Search for the cell housing the specified text and yield its (x, y) center coordinate. 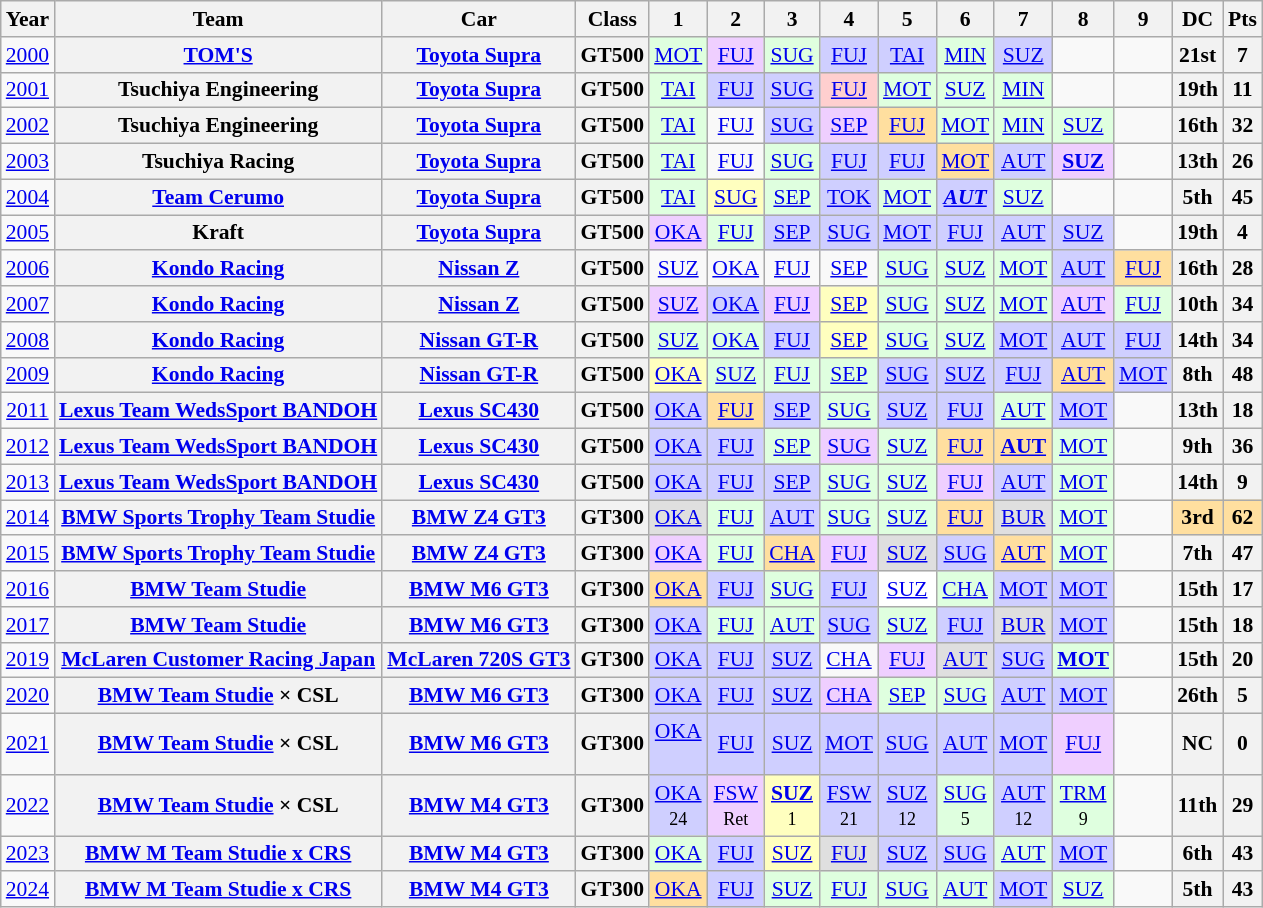
48 (1242, 375)
SUG5 (965, 806)
2016 (28, 589)
45 (1242, 197)
3rd (1198, 518)
SUZ1 (792, 806)
6 (965, 19)
6th (1198, 854)
2006 (28, 269)
2004 (28, 197)
36 (1242, 447)
TOM'S (218, 55)
2017 (28, 625)
17 (1242, 589)
3 (792, 19)
Tsuchiya Racing (218, 162)
2012 (28, 447)
29 (1242, 806)
DC (1198, 19)
Car (478, 19)
2 (736, 19)
2015 (28, 554)
0 (1242, 744)
2003 (28, 162)
26 (1242, 162)
28 (1242, 269)
Year (28, 19)
9th (1198, 447)
FSWRet (736, 806)
2024 (28, 890)
Team Cerumo (218, 197)
2021 (28, 744)
Class (612, 19)
2011 (28, 411)
2007 (28, 304)
32 (1242, 126)
2001 (28, 90)
10th (1198, 304)
TRM9 (1083, 806)
8 (1083, 19)
20 (1242, 660)
62 (1242, 518)
Kraft (218, 233)
26th (1198, 696)
2002 (28, 126)
AUT12 (1023, 806)
11th (1198, 806)
2008 (28, 340)
SUZ12 (907, 806)
2009 (28, 375)
OKA24 (678, 806)
2022 (28, 806)
NC (1198, 744)
2000 (28, 55)
8th (1198, 375)
7th (1198, 554)
Pts (1242, 19)
McLaren 720S GT3 (478, 660)
Team (218, 19)
2019 (28, 660)
2020 (28, 696)
2014 (28, 518)
2005 (28, 233)
McLaren Customer Racing Japan (218, 660)
21st (1198, 55)
TOK (849, 197)
2013 (28, 482)
FSW21 (849, 806)
2023 (28, 854)
11 (1242, 90)
47 (1242, 554)
1 (678, 19)
